For the text-containing cell, return its midpoint in [X, Y] coordinate format. 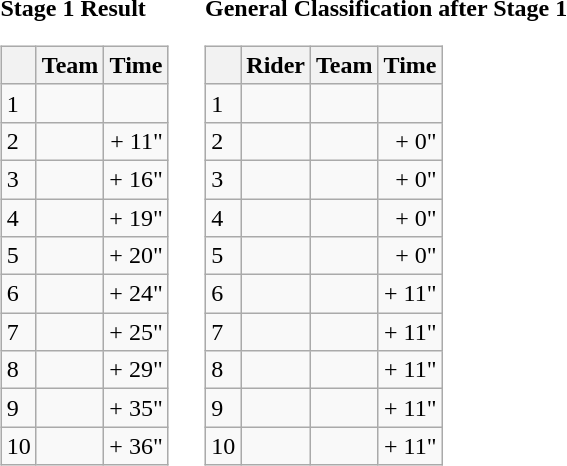
Rider [276, 65]
+ 29" [136, 370]
+ 19" [136, 217]
+ 20" [136, 256]
+ 24" [136, 294]
+ 36" [136, 446]
+ 35" [136, 408]
+ 16" [136, 179]
+ 25" [136, 332]
